Identify which cell holds the provided text, then report its (X, Y) central coordinate. 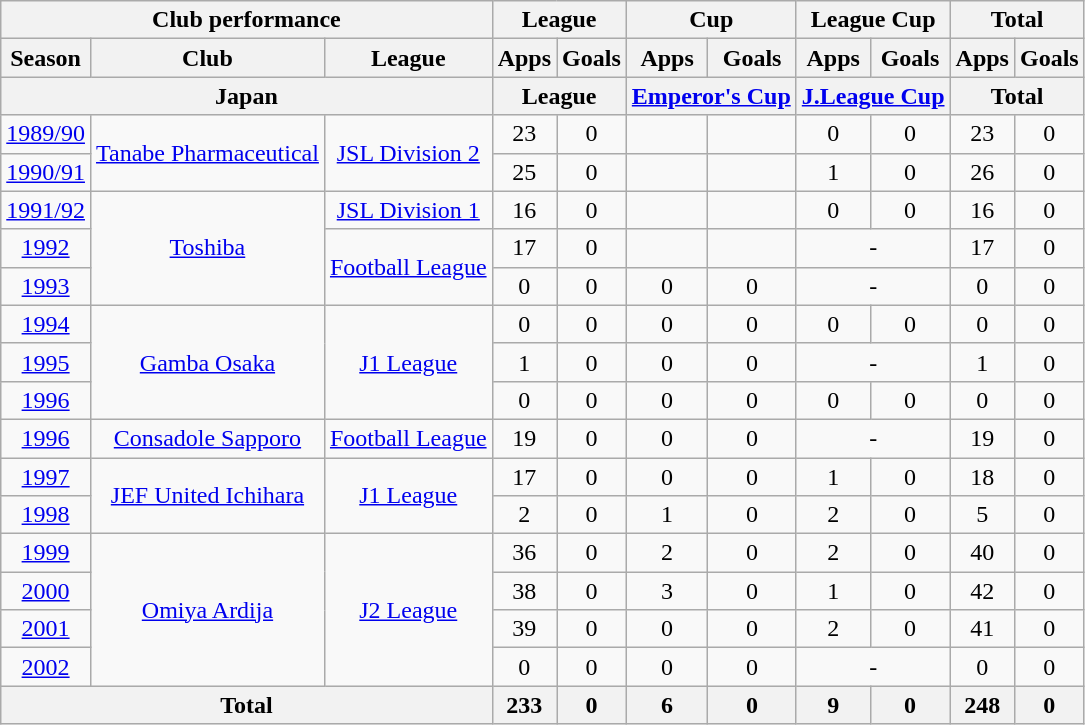
JSL Division 1 (408, 210)
Omiya Ardija (207, 610)
J2 League (408, 610)
1994 (46, 324)
JSL Division 2 (408, 153)
Season (46, 58)
18 (982, 477)
26 (982, 172)
1989/90 (46, 134)
42 (982, 591)
Consadole Sapporo (207, 438)
1992 (46, 248)
233 (524, 705)
1998 (46, 515)
Emperor's Cup (711, 96)
1993 (46, 286)
41 (982, 629)
9 (833, 705)
Gamba Osaka (207, 362)
2000 (46, 591)
5 (982, 515)
J.League Cup (873, 96)
38 (524, 591)
Tanabe Pharmaceutical (207, 153)
JEF United Ichihara (207, 496)
Toshiba (207, 248)
1990/91 (46, 172)
1997 (46, 477)
Cup (711, 20)
1999 (46, 553)
1991/92 (46, 210)
39 (524, 629)
248 (982, 705)
1995 (46, 362)
6 (667, 705)
36 (524, 553)
Club (207, 58)
Club performance (246, 20)
League Cup (873, 20)
Japan (246, 96)
2001 (46, 629)
40 (982, 553)
25 (524, 172)
2002 (46, 667)
3 (667, 591)
